Search for the cell housing the specified text and yield its (X, Y) center coordinate. 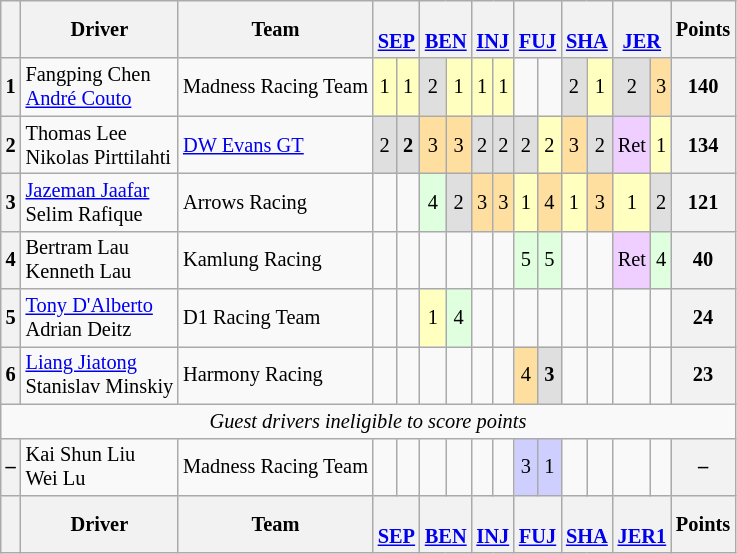
Jazeman Jaafar Selim Rafique (100, 202)
Liang Jiatong Stanislav Minskiy (100, 375)
Fangping Chen André Couto (100, 87)
Harmony Racing (276, 375)
140 (703, 87)
Kai Shun Liu Wei Lu (100, 467)
Arrows Racing (276, 202)
JER1 (642, 524)
6 (11, 375)
Tony D'Alberto Adrian Deitz (100, 318)
121 (703, 202)
Guest drivers ineligible to score points (368, 421)
Bertram Lau Kenneth Lau (100, 260)
Kamlung Racing (276, 260)
Thomas Lee Nikolas Pirttilahti (100, 145)
D1 Racing Team (276, 318)
40 (703, 260)
DW Evans GT (276, 145)
JER (642, 29)
134 (703, 145)
24 (703, 318)
23 (703, 375)
